Identify which cell holds the provided text, then report its [X, Y] central coordinate. 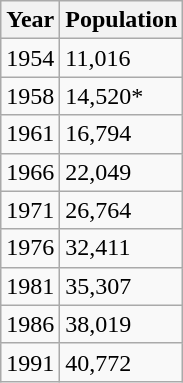
Population [122, 20]
16,794 [122, 134]
22,049 [122, 172]
40,772 [122, 362]
1976 [30, 248]
Year [30, 20]
1958 [30, 96]
1961 [30, 134]
1971 [30, 210]
14,520* [122, 96]
11,016 [122, 58]
1981 [30, 286]
1954 [30, 58]
26,764 [122, 210]
1966 [30, 172]
1991 [30, 362]
35,307 [122, 286]
38,019 [122, 324]
32,411 [122, 248]
1986 [30, 324]
